Scan for the cell matching the given text and deliver its [x, y] coordinate at center. 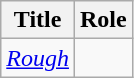
Title [38, 20]
Rough [38, 58]
Role [103, 20]
